Search for the cell housing the specified text and yield its [X, Y] center coordinate. 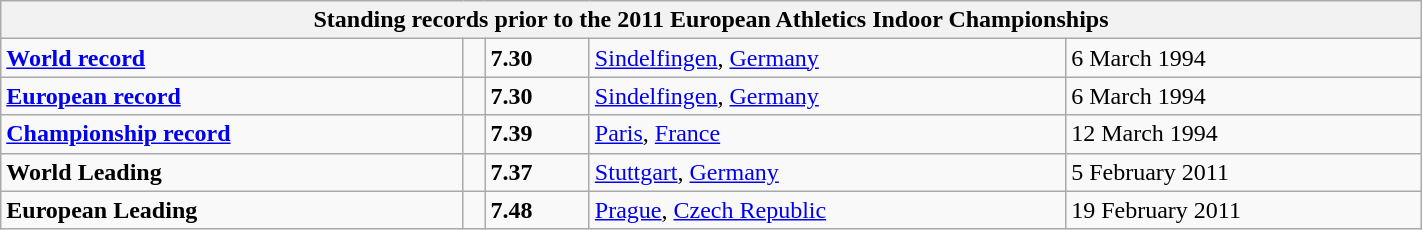
Prague, Czech Republic [827, 210]
7.37 [537, 172]
Standing records prior to the 2011 European Athletics Indoor Championships [711, 20]
World Leading [232, 172]
Paris, France [827, 134]
European record [232, 96]
Stuttgart, Germany [827, 172]
5 February 2011 [1244, 172]
12 March 1994 [1244, 134]
European Leading [232, 210]
19 February 2011 [1244, 210]
7.39 [537, 134]
World record [232, 58]
7.48 [537, 210]
Championship record [232, 134]
